Find where the given text appears and provide that cell's center as (x, y) coordinate. 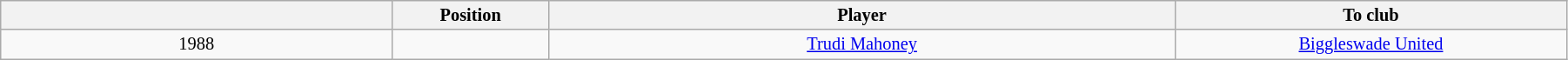
To club (1371, 15)
Player (862, 15)
1988 (197, 44)
Biggleswade United (1371, 44)
Position (471, 15)
Trudi Mahoney (862, 44)
